Return the [x, y] coordinate for the center point of the cell that contains the specified text.  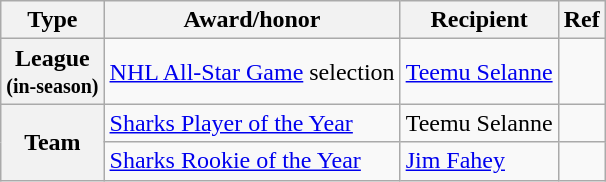
NHL All-Star Game selection [252, 72]
Award/honor [252, 20]
Type [52, 20]
Sharks Rookie of the Year [252, 161]
Jim Fahey [479, 161]
Ref [582, 20]
Sharks Player of the Year [252, 123]
Team [52, 142]
League(in-season) [52, 72]
Recipient [479, 20]
